Return [x, y] of the center of cell containing provided text 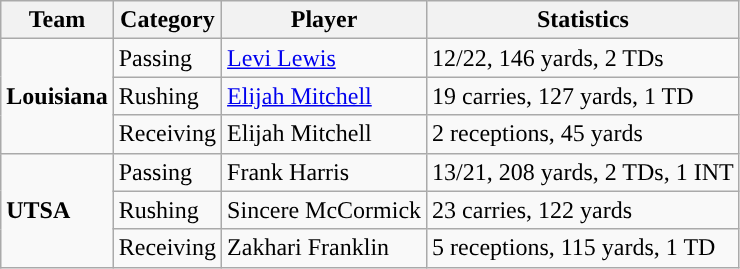
23 carries, 122 yards [584, 210]
Frank Harris [324, 172]
12/22, 146 yards, 2 TDs [584, 58]
Sincere McCormick [324, 210]
Team [57, 20]
Levi Lewis [324, 58]
UTSA [57, 210]
Louisiana [57, 96]
Statistics [584, 20]
2 receptions, 45 yards [584, 134]
5 receptions, 115 yards, 1 TD [584, 248]
Player [324, 20]
19 carries, 127 yards, 1 TD [584, 96]
Zakhari Franklin [324, 248]
Category [167, 20]
13/21, 208 yards, 2 TDs, 1 INT [584, 172]
